Search for the cell housing the specified text and yield its (X, Y) center coordinate. 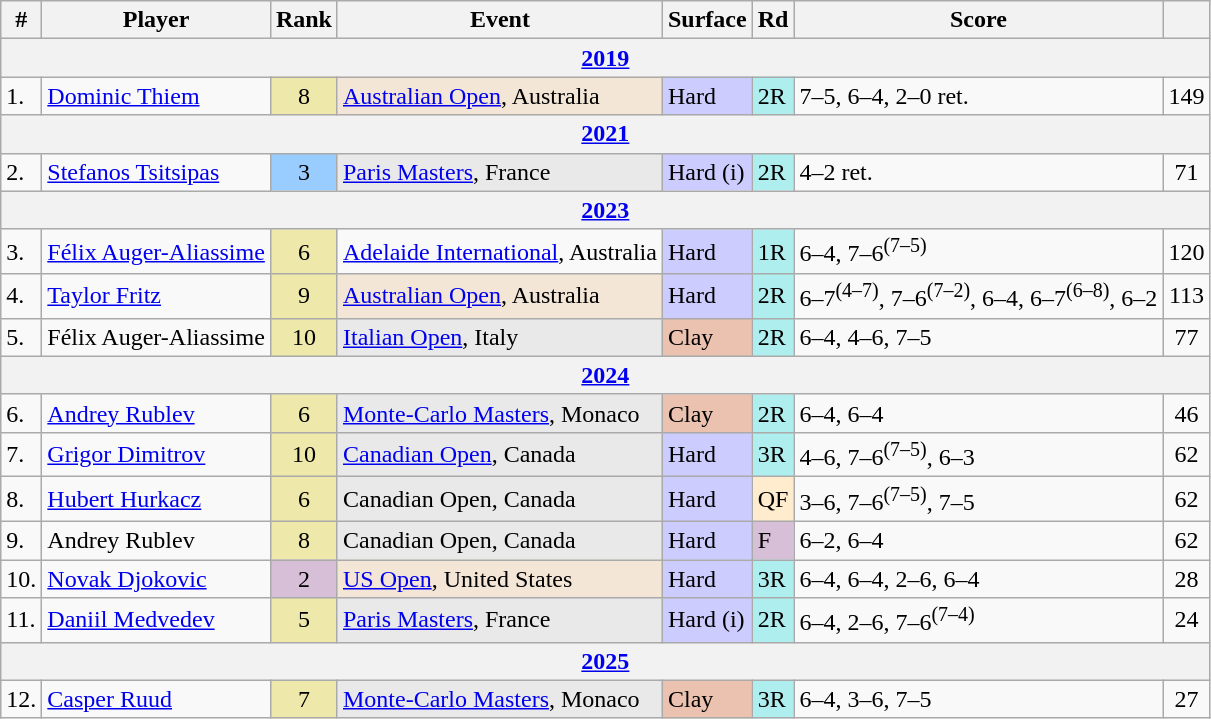
6–4, 3–6, 7–5 (978, 699)
3. (22, 252)
27 (1186, 699)
46 (1186, 413)
Adelaide International, Australia (500, 252)
11. (22, 620)
7. (22, 454)
Grigor Dimitrov (156, 454)
6. (22, 413)
4–2 ret. (978, 172)
6–4, 2–6, 7–6(7–4) (978, 620)
4. (22, 296)
9 (304, 296)
10. (22, 579)
7–5, 6–4, 2–0 ret. (978, 96)
77 (1186, 337)
8. (22, 500)
71 (1186, 172)
6–7(4–7), 7–6(7–2), 6–4, 6–7(6–8), 6–2 (978, 296)
QF (773, 500)
3 (304, 172)
Player (156, 20)
Rank (304, 20)
113 (1186, 296)
2025 (606, 661)
149 (1186, 96)
2024 (606, 375)
7 (304, 699)
# (22, 20)
3–6, 7–6(7–5), 7–5 (978, 500)
120 (1186, 252)
Rd (773, 20)
US Open, United States (500, 579)
Casper Ruud (156, 699)
1. (22, 96)
Score (978, 20)
6–4, 6–4 (978, 413)
2. (22, 172)
6–4, 4–6, 7–5 (978, 337)
F (773, 541)
5 (304, 620)
Italian Open, Italy (500, 337)
Dominic Thiem (156, 96)
Taylor Fritz (156, 296)
6–4, 7–6(7–5) (978, 252)
2019 (606, 58)
6–2, 6–4 (978, 541)
Novak Djokovic (156, 579)
Surface (707, 20)
5. (22, 337)
2 (304, 579)
24 (1186, 620)
9. (22, 541)
4–6, 7–6(7–5), 6–3 (978, 454)
28 (1186, 579)
12. (22, 699)
Event (500, 20)
Hubert Hurkacz (156, 500)
2021 (606, 134)
6–4, 6–4, 2–6, 6–4 (978, 579)
2023 (606, 210)
Stefanos Tsitsipas (156, 172)
1R (773, 252)
Daniil Medvedev (156, 620)
